Extract the (x, y) coordinate from the center of the cell holding the provided text.  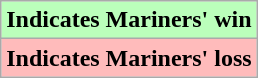
Indicates Mariners' win (129, 20)
Indicates Mariners' loss (129, 58)
